Pinpoint the cell where the given text exists, returning its [X, Y] midpoint coordinate. 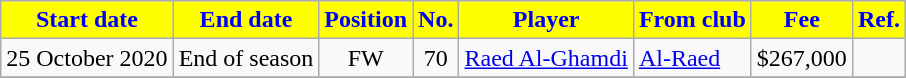
No. [436, 20]
Player [546, 20]
Fee [802, 20]
70 [436, 58]
Ref. [878, 20]
End of season [246, 58]
25 October 2020 [87, 58]
From club [692, 20]
Al-Raed [692, 58]
$267,000 [802, 58]
Position [366, 20]
Start date [87, 20]
Raed Al-Ghamdi [546, 58]
End date [246, 20]
FW [366, 58]
